From the cell containing the given text, extract its center point as [X, Y] coordinate. 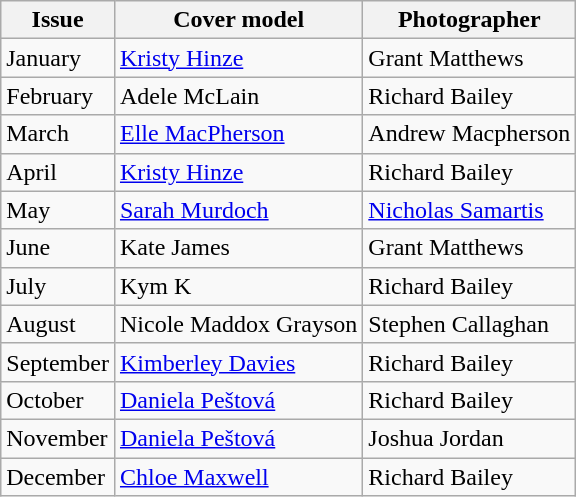
Photographer [470, 20]
August [58, 324]
Nicholas Samartis [470, 210]
September [58, 362]
June [58, 248]
March [58, 134]
Chloe Maxwell [238, 477]
November [58, 438]
Cover model [238, 20]
February [58, 96]
Andrew Macpherson [470, 134]
January [58, 58]
October [58, 400]
Adele McLain [238, 96]
Elle MacPherson [238, 134]
December [58, 477]
July [58, 286]
Kimberley Davies [238, 362]
April [58, 172]
Kate James [238, 248]
May [58, 210]
Kym K [238, 286]
Joshua Jordan [470, 438]
Sarah Murdoch [238, 210]
Stephen Callaghan [470, 324]
Nicole Maddox Grayson [238, 324]
Issue [58, 20]
